Return the [X, Y] coordinate for the center point of the cell that contains the specified text.  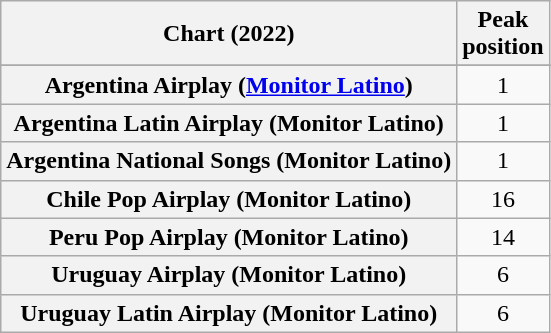
Peru Pop Airplay (Monitor Latino) [229, 237]
Chart (2022) [229, 34]
Uruguay Airplay (Monitor Latino) [229, 275]
14 [503, 237]
Chile Pop Airplay (Monitor Latino) [229, 199]
Uruguay Latin Airplay (Monitor Latino) [229, 313]
Argentina Airplay (Monitor Latino) [229, 85]
Argentina Latin Airplay (Monitor Latino) [229, 123]
16 [503, 199]
Peak position [503, 34]
Argentina National Songs (Monitor Latino) [229, 161]
